Capture the cell that displays the provided text and extract its [X, Y] central coordinate. 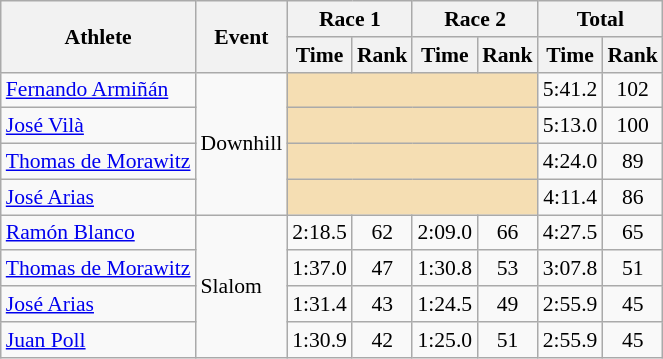
100 [632, 126]
Ramón Blanco [98, 233]
53 [508, 269]
Slalom [242, 286]
89 [632, 162]
65 [632, 233]
Juan Poll [98, 340]
43 [382, 304]
4:24.0 [570, 162]
4:27.5 [570, 233]
47 [382, 269]
1:31.4 [320, 304]
2:09.0 [444, 233]
1:24.5 [444, 304]
66 [508, 233]
1:30.8 [444, 269]
4:11.4 [570, 197]
Athlete [98, 36]
Event [242, 36]
Fernando Armiñán [98, 90]
3:07.8 [570, 269]
1:25.0 [444, 340]
62 [382, 233]
5:41.2 [570, 90]
102 [632, 90]
Downhill [242, 143]
49 [508, 304]
Race 2 [474, 19]
5:13.0 [570, 126]
Total [600, 19]
1:37.0 [320, 269]
42 [382, 340]
Race 1 [350, 19]
1:30.9 [320, 340]
José Vilà [98, 126]
86 [632, 197]
2:18.5 [320, 233]
